Detect which cell encompasses the target text, then output its [X, Y] center coordinate. 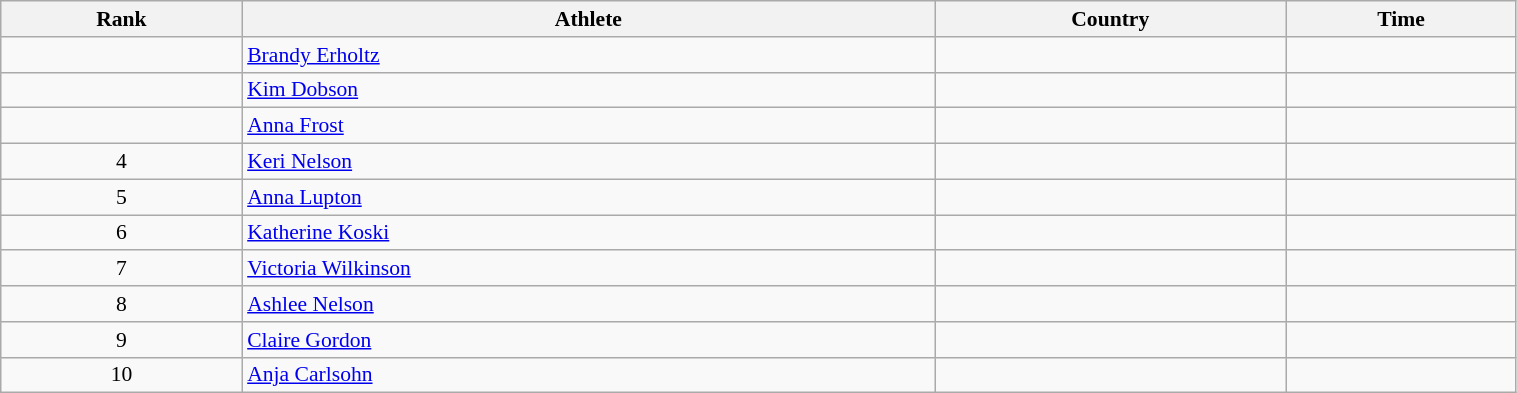
Katherine Koski [588, 233]
Claire Gordon [588, 340]
Victoria Wilkinson [588, 269]
Anna Lupton [588, 197]
Rank [122, 19]
Country [1110, 19]
Anja Carlsohn [588, 375]
6 [122, 233]
9 [122, 340]
Brandy Erholtz [588, 55]
7 [122, 269]
Time [1401, 19]
Keri Nelson [588, 162]
Ashlee Nelson [588, 304]
8 [122, 304]
Anna Frost [588, 126]
Athlete [588, 19]
Kim Dobson [588, 90]
5 [122, 197]
10 [122, 375]
4 [122, 162]
